Output the (x, y) coordinate of the center of the cell containing the given text.  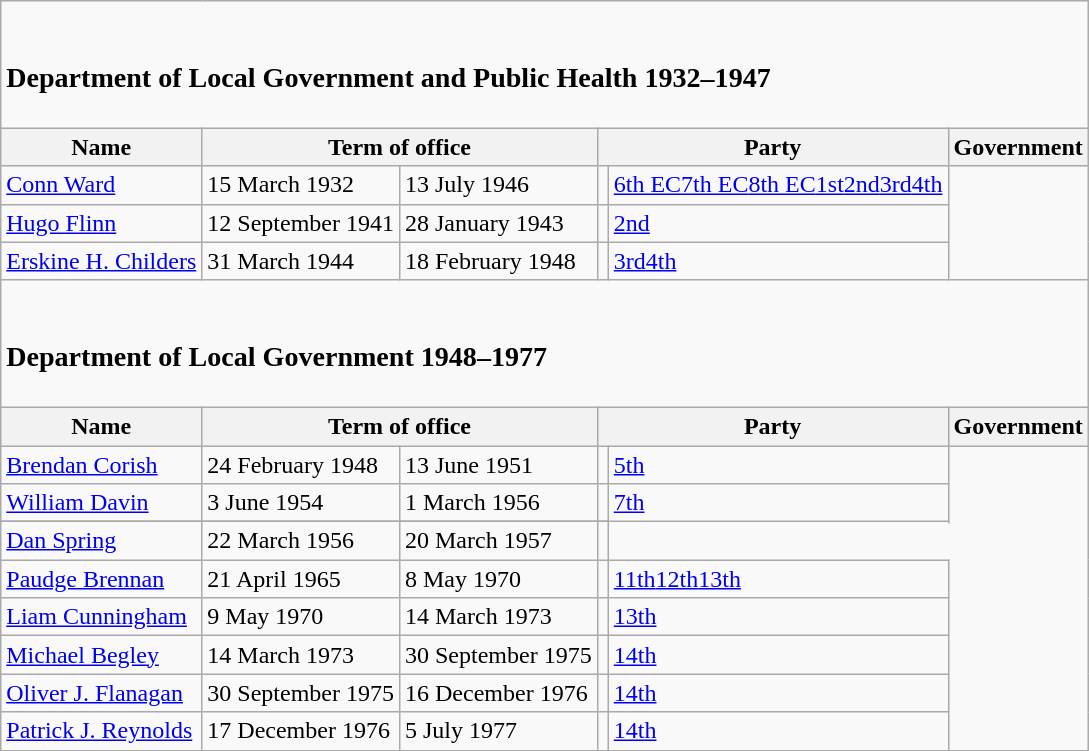
2nd (778, 223)
Department of Local Government and Public Health 1932–1947 (545, 64)
Dan Spring (102, 541)
Department of Local Government 1948–1977 (545, 344)
5th (778, 465)
18 February 1948 (498, 261)
24 February 1948 (301, 465)
Michael Begley (102, 655)
Erskine H. Childers (102, 261)
9 May 1970 (301, 617)
3rd4th (778, 261)
31 March 1944 (301, 261)
22 March 1956 (301, 541)
17 December 1976 (301, 731)
15 March 1932 (301, 185)
Paudge Brennan (102, 579)
16 December 1976 (498, 693)
21 April 1965 (301, 579)
Patrick J. Reynolds (102, 731)
20 March 1957 (498, 541)
Conn Ward (102, 185)
13 July 1946 (498, 185)
Hugo Flinn (102, 223)
Liam Cunningham (102, 617)
William Davin (102, 503)
12 September 1941 (301, 223)
5 July 1977 (498, 731)
1 March 1956 (498, 503)
6th EC7th EC8th EC1st2nd3rd4th (778, 185)
13th (778, 617)
11th12th13th (778, 579)
Oliver J. Flanagan (102, 693)
13 June 1951 (498, 465)
8 May 1970 (498, 579)
28 January 1943 (498, 223)
3 June 1954 (301, 503)
7th (778, 503)
Brendan Corish (102, 465)
